Capture the cell that displays the provided text and extract its [x, y] central coordinate. 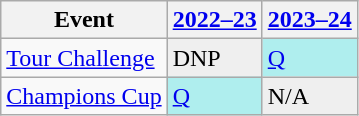
Tour Challenge [84, 58]
DNP [214, 58]
2022–23 [214, 20]
Event [84, 20]
Champions Cup [84, 96]
N/A [310, 96]
2023–24 [310, 20]
